Find where the given text appears and provide that cell's center as [X, Y] coordinate. 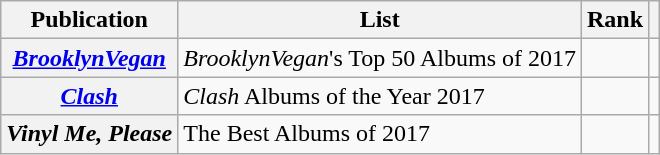
Publication [90, 20]
Vinyl Me, Please [90, 134]
Clash Albums of the Year 2017 [380, 96]
BrooklynVegan [90, 58]
Rank [616, 20]
Clash [90, 96]
BrooklynVegan's Top 50 Albums of 2017 [380, 58]
The Best Albums of 2017 [380, 134]
List [380, 20]
